Find where the given text appears and provide that cell's center as [x, y] coordinate. 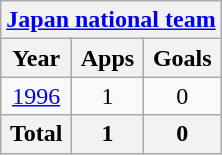
1996 [36, 96]
Total [36, 134]
Goals [182, 58]
Japan national team [111, 20]
Apps [108, 58]
Year [36, 58]
